Locate the cell with the specified text and output its (x, y) center coordinate. 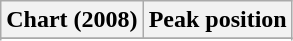
Peak position (218, 20)
Chart (2008) (72, 20)
